Pinpoint the cell where the given text exists, returning its (X, Y) midpoint coordinate. 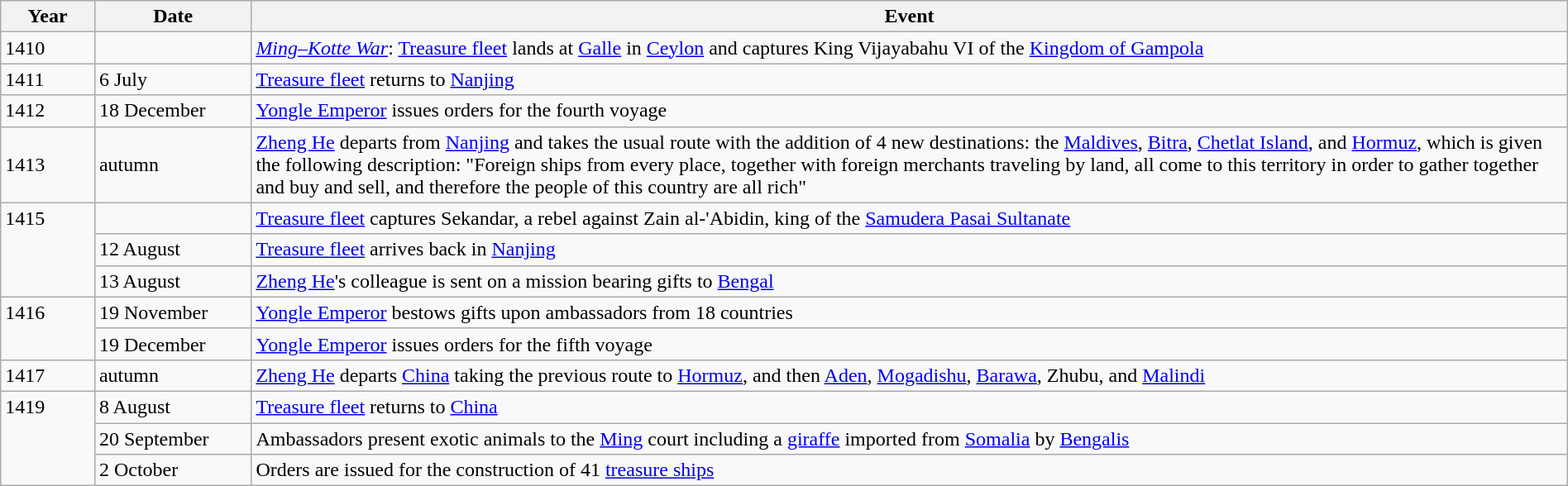
1415 (48, 250)
1417 (48, 375)
Zheng He's colleague is sent on a mission bearing gifts to Bengal (910, 281)
1416 (48, 328)
Ambassadors present exotic animals to the Ming court including a giraffe imported from Somalia by Bengalis (910, 439)
Zheng He departs China taking the previous route to Hormuz, and then Aden, Mogadishu, Barawa, Zhubu, and Malindi (910, 375)
Yongle Emperor issues orders for the fourth voyage (910, 111)
Treasure fleet returns to China (910, 407)
Orders are issued for the construction of 41 treasure ships (910, 470)
Treasure fleet captures Sekandar, a rebel against Zain al-'Abidin, king of the Samudera Pasai Sultanate (910, 218)
Yongle Emperor bestows gifts upon ambassadors from 18 countries (910, 312)
1413 (48, 164)
18 December (172, 111)
Treasure fleet returns to Nanjing (910, 79)
Ming–Kotte War: Treasure fleet lands at Galle in Ceylon and captures King Vijayabahu VI of the Kingdom of Gampola (910, 48)
1411 (48, 79)
1412 (48, 111)
19 November (172, 312)
6 July (172, 79)
19 December (172, 344)
Year (48, 17)
1419 (48, 438)
Date (172, 17)
1410 (48, 48)
Yongle Emperor issues orders for the fifth voyage (910, 344)
Event (910, 17)
12 August (172, 250)
Treasure fleet arrives back in Nanjing (910, 250)
13 August (172, 281)
2 October (172, 470)
20 September (172, 439)
8 August (172, 407)
